Find where the given text appears and provide that cell's center as [X, Y] coordinate. 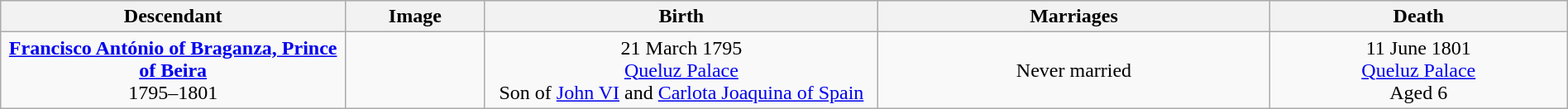
Marriages [1074, 17]
11 June 1801Queluz PalaceAged 6 [1418, 70]
Never married [1074, 70]
Image [415, 17]
Francisco António of Braganza, Prince of Beira1795–1801 [174, 70]
Descendant [174, 17]
21 March 1795Queluz PalaceSon of John VI and Carlota Joaquina of Spain [681, 70]
Death [1418, 17]
Birth [681, 17]
